Output the [X, Y] coordinate of the center of the cell containing the given text.  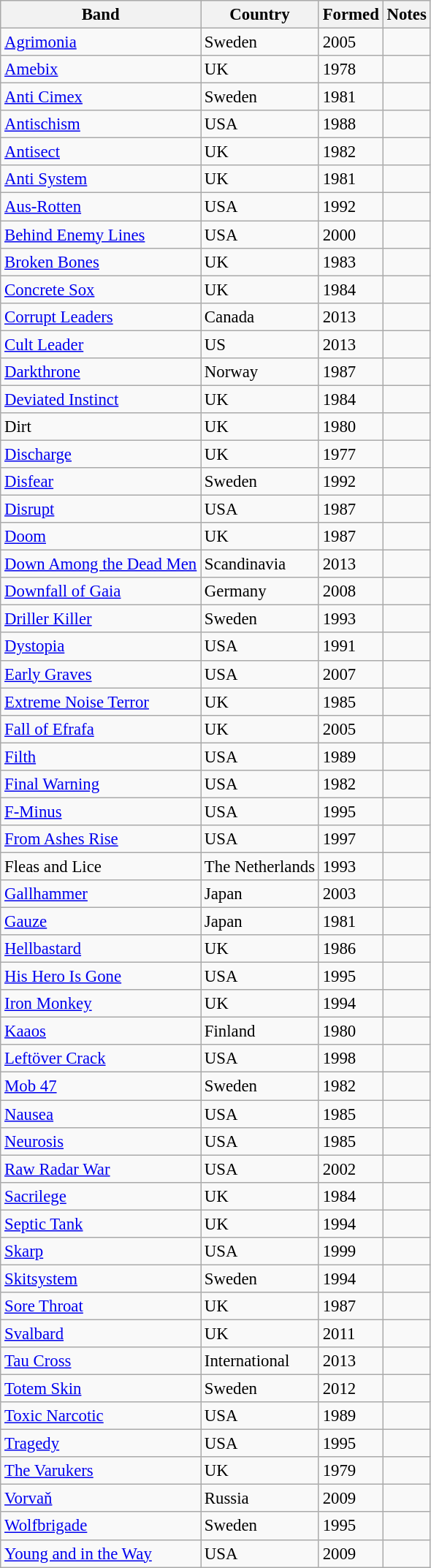
1998 [351, 1059]
Anti System [101, 179]
Germany [260, 591]
Tau Cross [101, 1361]
Formed [351, 15]
Broken Bones [101, 262]
Septic Tank [101, 1224]
Toxic Narcotic [101, 1416]
US [260, 344]
Sacrilege [101, 1196]
Notes [406, 15]
Antisect [101, 152]
1986 [351, 949]
1983 [351, 262]
Gauze [101, 922]
Leftöver Crack [101, 1059]
International [260, 1361]
Dystopia [101, 647]
From Ashes Rise [101, 839]
Canada [260, 317]
Raw Radar War [101, 1169]
Early Graves [101, 674]
Fleas and Lice [101, 866]
Corrupt Leaders [101, 317]
Vorvaň [101, 1499]
Down Among the Dead Men [101, 564]
The Varukers [101, 1471]
1977 [351, 454]
2000 [351, 235]
Skarp [101, 1251]
Hellbastard [101, 949]
1997 [351, 839]
Nausea [101, 1114]
Svalbard [101, 1333]
Wolfbrigade [101, 1526]
Final Warning [101, 784]
Mob 47 [101, 1086]
2008 [351, 591]
Amebix [101, 69]
Disfear [101, 482]
Scandinavia [260, 564]
Behind Enemy Lines [101, 235]
Driller Killer [101, 619]
2002 [351, 1169]
Fall of Efrafa [101, 729]
2012 [351, 1389]
Sore Throat [101, 1306]
Deviated Instinct [101, 399]
Norway [260, 372]
Filth [101, 757]
Totem Skin [101, 1389]
Gallhammer [101, 894]
1991 [351, 647]
1988 [351, 124]
Dirt [101, 427]
Band [101, 15]
Discharge [101, 454]
1978 [351, 69]
Anti Cimex [101, 97]
Agrimonia [101, 42]
Finland [260, 1031]
Concrete Sox [101, 289]
The Netherlands [260, 866]
His Hero Is Gone [101, 977]
Extreme Noise Terror [101, 702]
Downfall of Gaia [101, 591]
2011 [351, 1333]
F-Minus [101, 811]
Darkthrone [101, 372]
2003 [351, 894]
Country [260, 15]
Neurosis [101, 1141]
Young and in the Way [101, 1553]
Aus-Rotten [101, 207]
1999 [351, 1251]
Doom [101, 537]
1979 [351, 1471]
2007 [351, 674]
Disrupt [101, 510]
Skitsystem [101, 1279]
Kaaos [101, 1031]
Iron Monkey [101, 1004]
Antischism [101, 124]
Cult Leader [101, 344]
Russia [260, 1499]
Tragedy [101, 1444]
